Determine the [X, Y] coordinate at the center of the cell enclosing the given text.  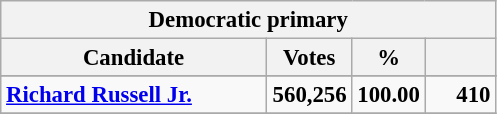
Candidate [134, 58]
410 [460, 95]
560,256 [309, 95]
100.00 [388, 95]
% [388, 58]
Democratic primary [248, 20]
Richard Russell Jr. [134, 95]
Votes [309, 58]
